Capture the cell that displays the provided text and extract its [X, Y] central coordinate. 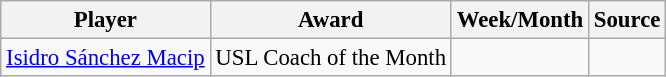
Award [330, 20]
Source [628, 20]
Isidro Sánchez Macip [106, 58]
Week/Month [520, 20]
USL Coach of the Month [330, 58]
Player [106, 20]
